Identify which cell holds the provided text, then report its [X, Y] central coordinate. 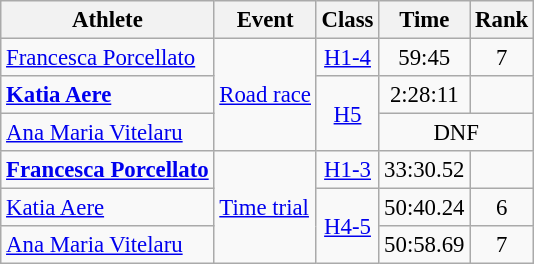
Road race [265, 96]
Class [348, 20]
DNF [456, 133]
Time [424, 20]
H1-3 [348, 170]
50:40.24 [424, 208]
H1-4 [348, 58]
Rank [502, 20]
Athlete [108, 20]
50:58.69 [424, 245]
Event [265, 20]
Time trial [265, 208]
59:45 [424, 58]
6 [502, 208]
H4-5 [348, 226]
2:28:11 [424, 95]
33:30.52 [424, 170]
H5 [348, 114]
